Locate the cell with the specified text and output its [X, Y] center coordinate. 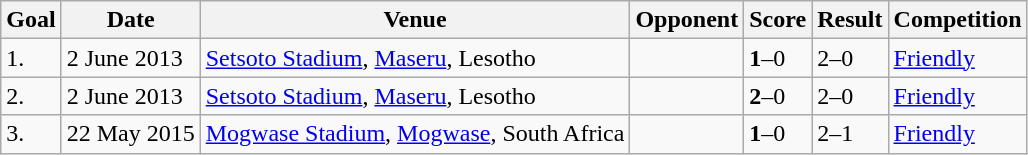
Venue [415, 20]
Competition [958, 20]
22 May 2015 [130, 134]
2–1 [850, 134]
3. [31, 134]
Mogwase Stadium, Mogwase, South Africa [415, 134]
2. [31, 96]
Goal [31, 20]
Score [778, 20]
Result [850, 20]
Date [130, 20]
Opponent [687, 20]
1. [31, 58]
